Identify which cell holds the provided text, then report its [x, y] central coordinate. 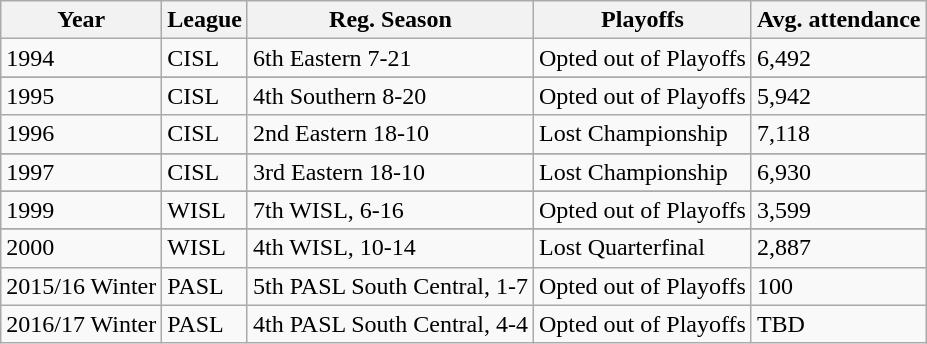
100 [838, 286]
League [205, 20]
2,887 [838, 248]
1995 [82, 96]
3rd Eastern 18-10 [390, 172]
2016/17 Winter [82, 324]
2nd Eastern 18-10 [390, 134]
2000 [82, 248]
1994 [82, 58]
4th WISL, 10-14 [390, 248]
TBD [838, 324]
Reg. Season [390, 20]
7th WISL, 6-16 [390, 210]
Playoffs [642, 20]
1996 [82, 134]
5,942 [838, 96]
7,118 [838, 134]
1999 [82, 210]
5th PASL South Central, 1-7 [390, 286]
6,930 [838, 172]
Lost Quarterfinal [642, 248]
2015/16 Winter [82, 286]
3,599 [838, 210]
Avg. attendance [838, 20]
6,492 [838, 58]
4th Southern 8-20 [390, 96]
Year [82, 20]
1997 [82, 172]
4th PASL South Central, 4-4 [390, 324]
6th Eastern 7-21 [390, 58]
